Determine the (X, Y) coordinate at the center of the cell enclosing the given text.  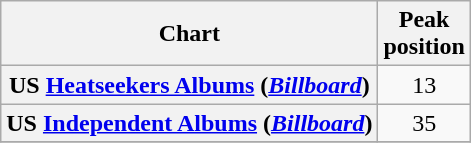
35 (424, 123)
Chart (190, 34)
Peakposition (424, 34)
13 (424, 85)
US Heatseekers Albums (Billboard) (190, 85)
US Independent Albums (Billboard) (190, 123)
